Detect which cell encompasses the target text, then output its [X, Y] center coordinate. 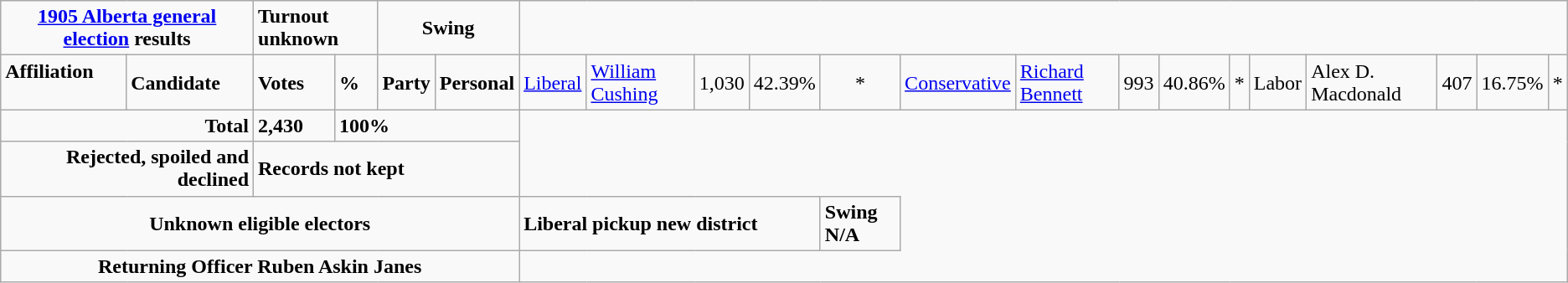
Conservative [958, 82]
Unknown eligible electors [260, 223]
40.86% [1194, 82]
Affiliation [64, 82]
William Cushing [640, 82]
Labor [1277, 82]
Turnout unknown [316, 28]
Swing N/A [859, 223]
Records not kept [387, 169]
Personal [477, 82]
Rejected, spoiled and declined [127, 169]
993 [1139, 82]
Liberal [553, 82]
Alex D. Macdonald [1372, 82]
42.39% [784, 82]
Returning Officer Ruben Askin Janes [260, 266]
Candidate [190, 82]
407 [1457, 82]
1905 Alberta general election results [127, 28]
16.75% [1513, 82]
100% [426, 126]
Total [127, 126]
2,430 [295, 126]
Liberal pickup new district [670, 223]
1,030 [722, 82]
Swing [449, 28]
% [355, 82]
Votes [295, 82]
Richard Bennett [1067, 82]
Party [406, 82]
